Pinpoint the cell where the given text exists, returning its (X, Y) midpoint coordinate. 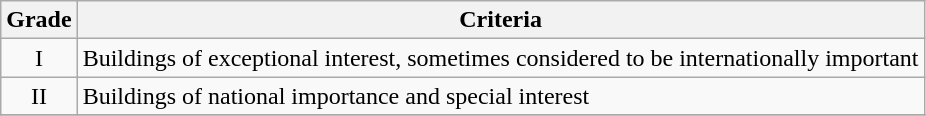
I (39, 58)
Buildings of exceptional interest, sometimes considered to be internationally important (500, 58)
Criteria (500, 20)
Buildings of national importance and special interest (500, 96)
Grade (39, 20)
II (39, 96)
